From the cell containing the given text, extract its center point as (X, Y) coordinate. 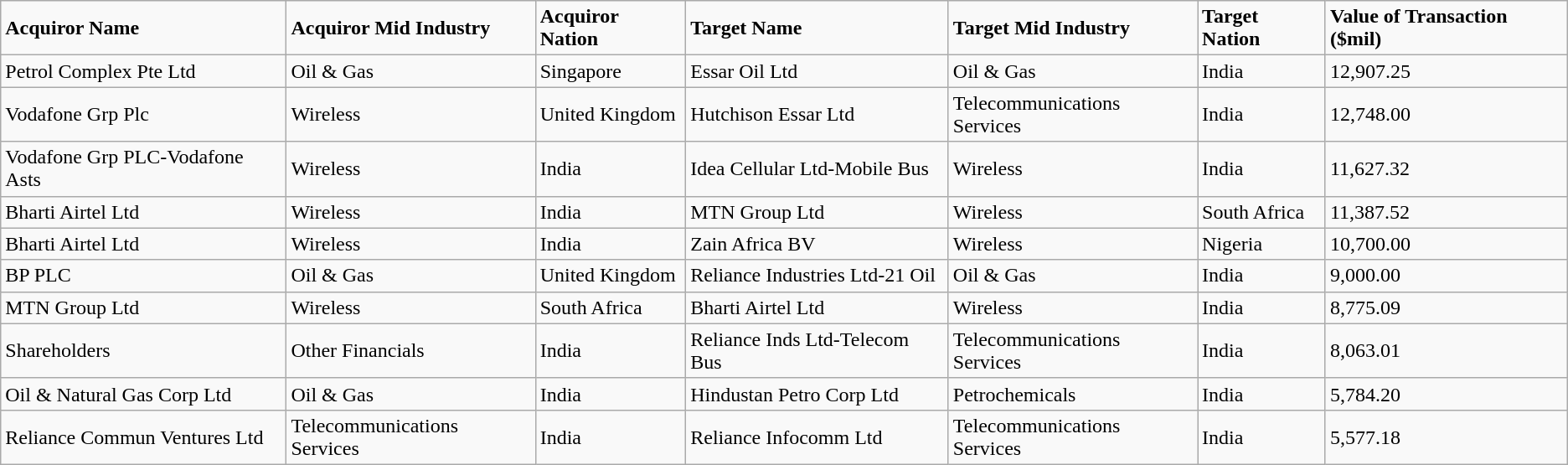
Oil & Natural Gas Corp Ltd (144, 394)
Hindustan Petro Corp Ltd (818, 394)
Acquiror Mid Industry (410, 28)
Nigeria (1261, 244)
Singapore (611, 71)
Vodafone Grp Plc (144, 114)
Target Mid Industry (1072, 28)
Essar Oil Ltd (818, 71)
Hutchison Essar Ltd (818, 114)
Other Financials (410, 350)
Shareholders (144, 350)
Target Name (818, 28)
Vodafone Grp PLC-Vodafone Asts (144, 169)
BP PLC (144, 276)
8,063.01 (1446, 350)
Reliance Industries Ltd-21 Oil (818, 276)
9,000.00 (1446, 276)
5,577.18 (1446, 437)
Zain Africa BV (818, 244)
Value of Transaction ($mil) (1446, 28)
5,784.20 (1446, 394)
Reliance Commun Ventures Ltd (144, 437)
Target Nation (1261, 28)
11,627.32 (1446, 169)
Acquiror Nation (611, 28)
Reliance Infocomm Ltd (818, 437)
Petrol Complex Pte Ltd (144, 71)
8,775.09 (1446, 307)
11,387.52 (1446, 212)
12,748.00 (1446, 114)
Petrochemicals (1072, 394)
Idea Cellular Ltd-Mobile Bus (818, 169)
10,700.00 (1446, 244)
Acquiror Name (144, 28)
Reliance Inds Ltd-Telecom Bus (818, 350)
12,907.25 (1446, 71)
